Detect which cell encompasses the target text, then output its [x, y] center coordinate. 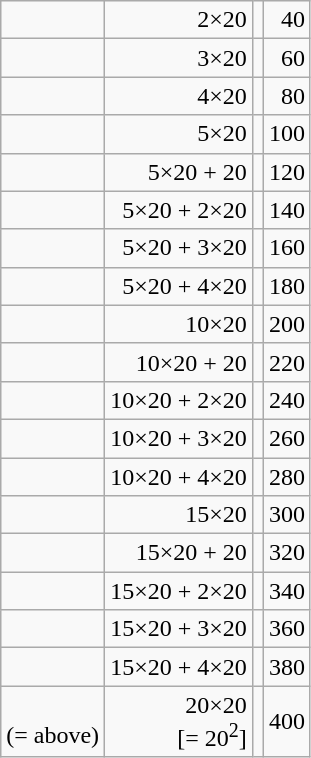
320 [286, 553]
4×20 [179, 96]
140 [286, 210]
160 [286, 248]
80 [286, 96]
260 [286, 438]
360 [286, 629]
15×20 + 3×20 [179, 629]
280 [286, 477]
380 [286, 667]
15×20 [179, 515]
5×20 + 4×20 [179, 286]
40 [286, 20]
300 [286, 515]
5×20 + 20 [179, 172]
5×20 + 3×20 [179, 248]
5×20 + 2×20 [179, 210]
60 [286, 58]
100 [286, 134]
340 [286, 591]
10×20 + 2×20 [179, 400]
200 [286, 324]
5×20 [179, 134]
2×20 [179, 20]
10×20 [179, 324]
10×20 + 20 [179, 362]
10×20 + 3×20 [179, 438]
15×20 + 4×20 [179, 667]
(= above) [53, 722]
15×20 + 20 [179, 553]
220 [286, 362]
15×20 + 2×20 [179, 591]
240 [286, 400]
120 [286, 172]
3×20 [179, 58]
10×20 + 4×20 [179, 477]
20×20 [= 202] [179, 722]
400 [286, 722]
180 [286, 286]
